Locate the cell with the specified text and output its (X, Y) center coordinate. 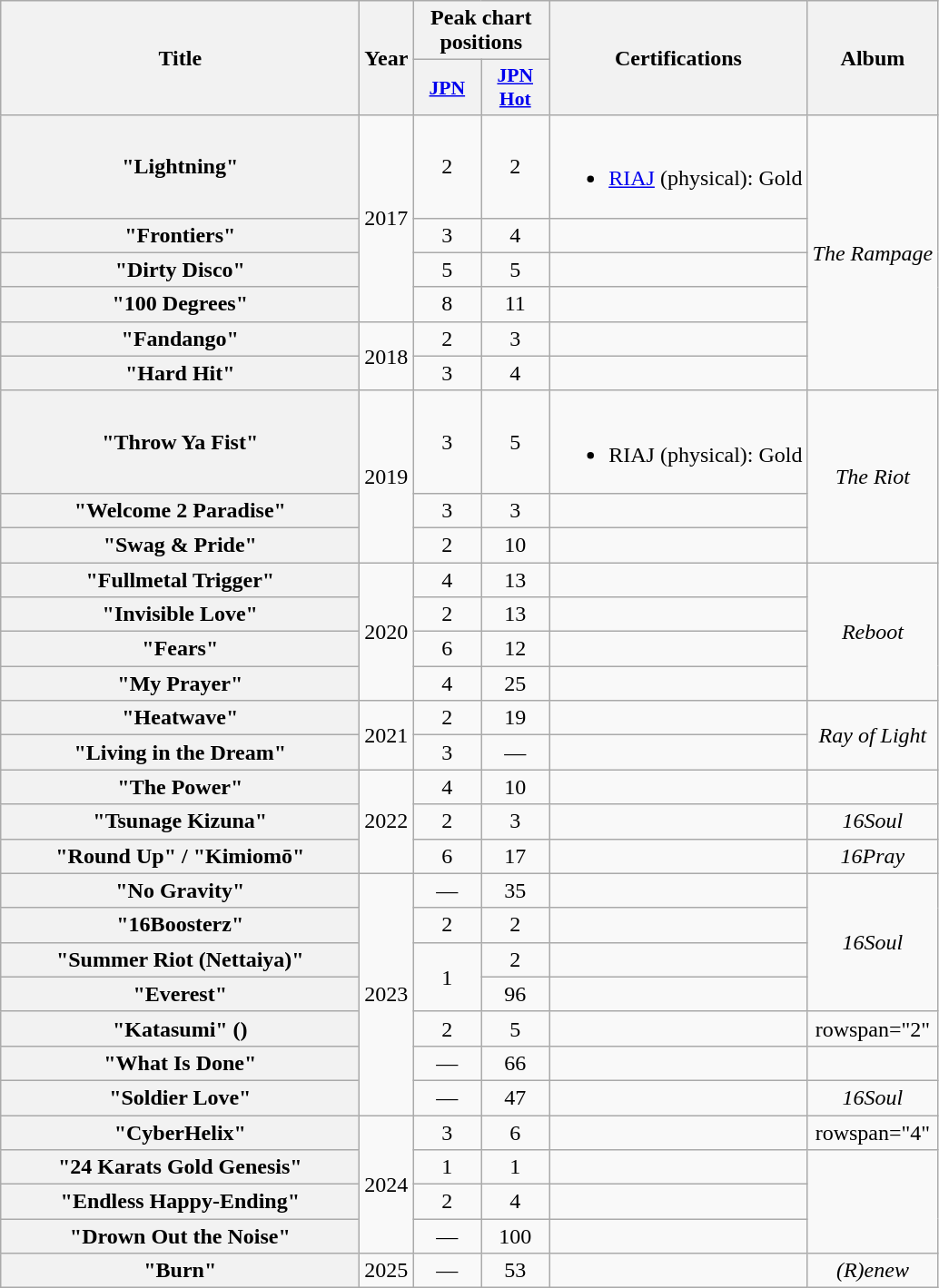
"My Prayer" (180, 683)
The Rampage (873, 252)
19 (516, 718)
"Invisible Love" (180, 615)
"Endless Happy-Ending" (180, 1202)
96 (516, 994)
Title (180, 58)
"Frontiers" (180, 235)
"Burn" (180, 1271)
17 (516, 856)
"Hard Hit" (180, 373)
2022 (387, 821)
Year (387, 58)
12 (516, 649)
"Swag & Pride" (180, 545)
"Heatwave" (180, 718)
"100 Degrees" (180, 304)
2017 (387, 218)
"Tsunage Kizuna" (180, 821)
"Welcome 2 Paradise" (180, 510)
(R)enew (873, 1271)
"Round Up" / "Kimiomō" (180, 856)
"Katasumi" () (180, 1028)
"Soldier Love" (180, 1097)
66 (516, 1063)
"Living in the Dream" (180, 752)
"Fullmetal Trigger" (180, 580)
"Fandango" (180, 339)
35 (516, 890)
Reboot (873, 632)
"CyberHelix" (180, 1132)
"The Power" (180, 787)
"16Boosterz" (180, 925)
The Riot (873, 476)
"24 Karats Gold Genesis" (180, 1167)
"Dirty Disco" (180, 270)
Certifications (678, 58)
rowspan="4" (873, 1132)
2025 (387, 1271)
"Throw Ya Fist" (180, 441)
2020 (387, 632)
16Pray (873, 856)
JPNHot (516, 87)
47 (516, 1097)
2023 (387, 994)
JPN (447, 87)
53 (516, 1271)
"Drown Out the Noise" (180, 1236)
Peak chart positions (481, 31)
2024 (387, 1184)
"No Gravity" (180, 890)
8 (447, 304)
"Lightning" (180, 167)
25 (516, 683)
"Fears" (180, 649)
rowspan="2" (873, 1028)
100 (516, 1236)
2019 (387, 476)
2021 (387, 735)
"What Is Done" (180, 1063)
"Everest" (180, 994)
11 (516, 304)
Album (873, 58)
2018 (387, 356)
Ray of Light (873, 735)
"Summer Riot (Nettaiya)" (180, 959)
